Identify which cell holds the provided text, then report its (X, Y) central coordinate. 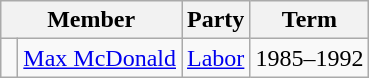
Max McDonald (100, 58)
Labor (216, 58)
1985–1992 (310, 58)
Party (216, 20)
Term (310, 20)
Member (92, 20)
